Provide the (X, Y) coordinate of the cell's center where the given text is located.  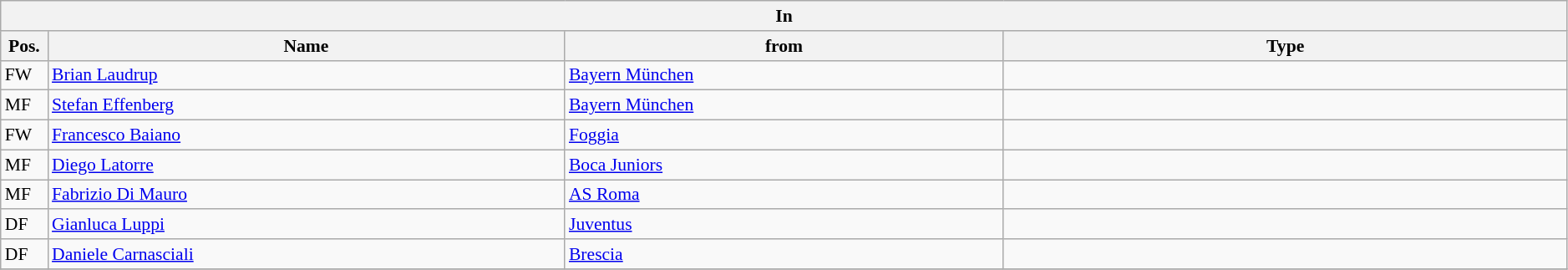
Juventus (784, 225)
Gianluca Luppi (306, 225)
Name (306, 46)
Brescia (784, 254)
Pos. (24, 46)
Brian Laudrup (306, 75)
Francesco Baiano (306, 135)
Daniele Carnasciali (306, 254)
Foggia (784, 135)
Stefan Effenberg (306, 105)
AS Roma (784, 195)
from (784, 46)
In (784, 16)
Boca Juniors (784, 165)
Type (1285, 46)
Fabrizio Di Mauro (306, 195)
Diego Latorre (306, 165)
